Determine the (X, Y) coordinate at the center of the cell enclosing the given text.  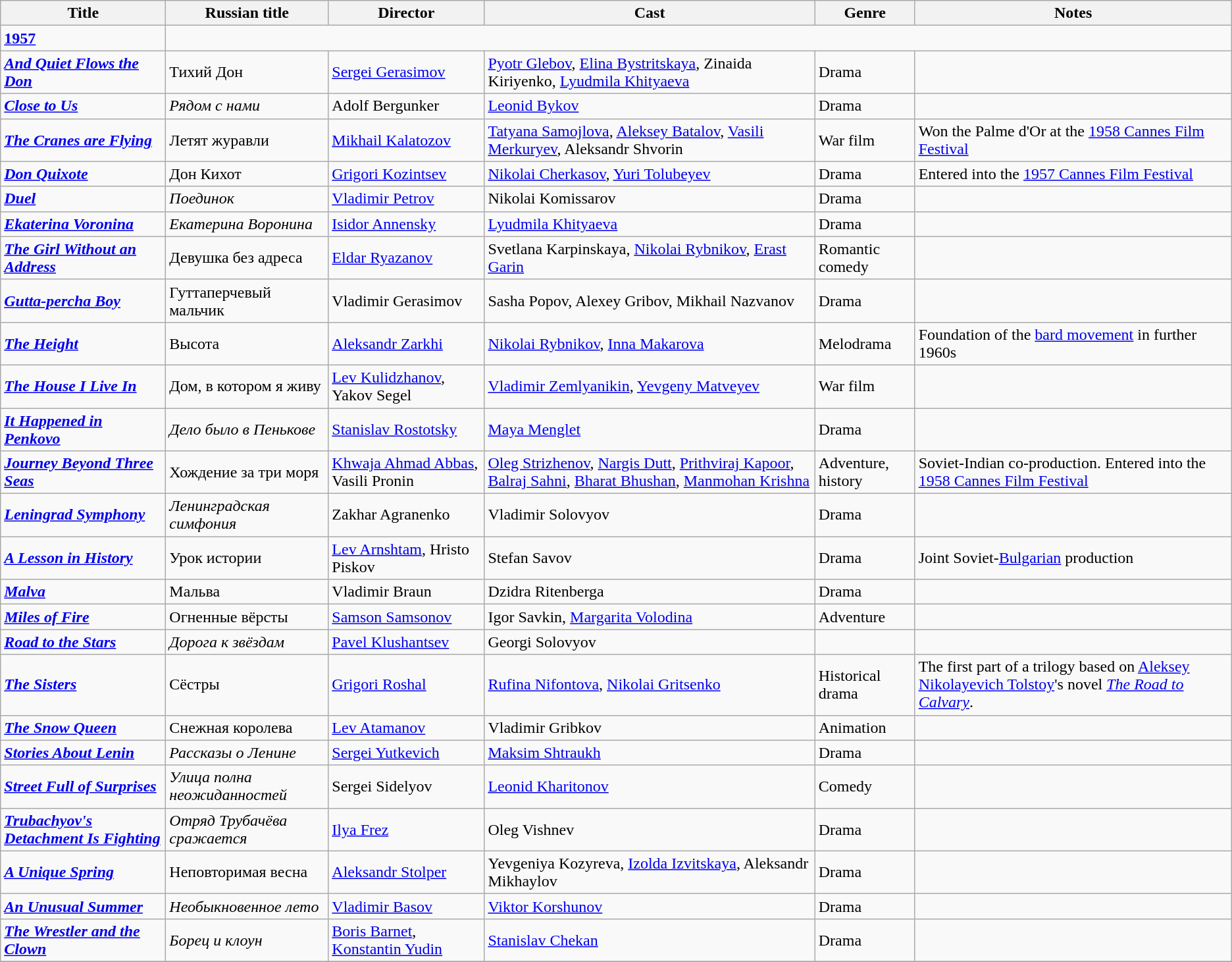
Рассказы о Ленине (247, 753)
It Happened in Penkovo (83, 429)
Entered into the 1957 Cannes Film Festival (1073, 174)
Animation (865, 728)
Vladimir Basov (407, 906)
Дело было в Пенькове (247, 429)
Joint Soviet-Bulgarian production (1073, 558)
Miles of Fire (83, 617)
Boris Barnet, Konstantin Yudin (407, 940)
Vladimir Gribkov (650, 728)
Russian title (247, 13)
Ilya Frez (407, 830)
The House I Live In (83, 386)
Sasha Popov, Alexey Gribov, Mikhail Nazvanov (650, 300)
Rufina Nifontova, Nikolai Gritsenko (650, 685)
Рядом с нами (247, 106)
Stefan Savov (650, 558)
Adventure, history (865, 473)
A Lesson in History (83, 558)
Foundation of the bard movement in further 1960s (1073, 344)
Высота (247, 344)
Journey Beyond Three Seas (83, 473)
Дон Кихот (247, 174)
Historical drama (865, 685)
Adventure (865, 617)
Eldar Ryazanov (407, 258)
The Sisters (83, 685)
Maksim Shtraukh (650, 753)
Мальва (247, 592)
And Quiet Flows the Don (83, 72)
Don Quixote (83, 174)
Отряд Трубачёва сражается (247, 830)
Close to Us (83, 106)
Борец и клоун (247, 940)
Tatyana Samojlova, Aleksey Batalov, Vasili Merkuryev, Aleksandr Shvorin (650, 140)
Khwaja Ahmad Abbas, Vasili Pronin (407, 473)
Oleg Strizhenov, Nargis Dutt, Prithviraj Kapoor, Balraj Sahni, Bharat Bhushan, Manmohan Krishna (650, 473)
Duel (83, 199)
Урок истории (247, 558)
Genre (865, 13)
Aleksandr Zarkhi (407, 344)
Cast (650, 13)
Won the Palme d'Or at the 1958 Cannes Film Festival (1073, 140)
Igor Savkin, Margarita Volodina (650, 617)
Zakhar Agranenko (407, 515)
Leonid Kharitonov (650, 786)
Grigori Kozintsev (407, 174)
Stories About Lenin (83, 753)
The Wrestler and the Clown (83, 940)
Comedy (865, 786)
Сёстры (247, 685)
Огненные вёрсты (247, 617)
Soviet-Indian co-production. Entered into the 1958 Cannes Film Festival (1073, 473)
Trubachyov's Detachment Is Fighting (83, 830)
Поединок (247, 199)
Adolf Bergunker (407, 106)
Oleg Vishnev (650, 830)
Viktor Korshunov (650, 906)
Romantic comedy (865, 258)
Дом, в котором я живу (247, 386)
Notes (1073, 13)
Vladimir Zemlyanikin, Yevgeny Matveyev (650, 386)
Ekaterina Voronina (83, 224)
The first part of a trilogy based on Aleksey Nikolayevich Tolstoy's novel The Road to Calvary. (1073, 685)
Lev Atamanov (407, 728)
Екатерина Воронина (247, 224)
The Height (83, 344)
Sergei Gerasimov (407, 72)
Georgi Solovyov (650, 642)
Leningrad Symphony (83, 515)
Dzidra Ritenberga (650, 592)
Pyotr Glebov, Elina Bystritskaya, Zinaida Kiriyenko, Lyudmila Khityaeva (650, 72)
Nikolai Cherkasov, Yuri Tolubeyev (650, 174)
Vladimir Petrov (407, 199)
Тихий Дон (247, 72)
The Girl Without an Address (83, 258)
Samson Samsonov (407, 617)
Street Full of Surprises (83, 786)
Девушка без адреса (247, 258)
Улица полна неожиданностей (247, 786)
Nikolai Rybnikov, Inna Makarova (650, 344)
Sergei Sidelyov (407, 786)
Неповторимая весна (247, 872)
Title (83, 13)
Director (407, 13)
Stanislav Rostotsky (407, 429)
Гуттаперчевый мальчик (247, 300)
Nikolai Komissarov (650, 199)
A Unique Spring (83, 872)
The Snow Queen (83, 728)
Дорога к звёздам (247, 642)
Pavel Klushantsev (407, 642)
Хождение за три моря (247, 473)
The Cranes are Flying (83, 140)
Необыкновенное лето (247, 906)
Летят журавли (247, 140)
Mikhail Kalatozov (407, 140)
Grigori Roshal (407, 685)
Vladimir Braun (407, 592)
Maya Menglet (650, 429)
Yevgeniya Kozyreva, Izolda Izvitskaya, Aleksandr Mikhaylov (650, 872)
Melodrama (865, 344)
Sergei Yutkevich (407, 753)
Stanislav Chekan (650, 940)
Leonid Bykov (650, 106)
Road to the Stars (83, 642)
Снежная королева (247, 728)
Isidor Annensky (407, 224)
Malva (83, 592)
Vladimir Solovyov (650, 515)
Vladimir Gerasimov (407, 300)
Aleksandr Stolper (407, 872)
Lyudmila Khityaeva (650, 224)
Gutta-percha Boy (83, 300)
An Unusual Summer (83, 906)
Svetlana Karpinskaya, Nikolai Rybnikov, Erast Garin (650, 258)
1957 (83, 38)
Lev Arnshtam, Hristo Piskov (407, 558)
Ленинградская симфония (247, 515)
Lev Kulidzhanov, Yakov Segel (407, 386)
